Identify which cell holds the provided text, then report its [x, y] central coordinate. 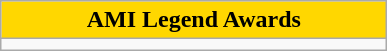
AMI Legend Awards [194, 20]
